Search for the cell housing the specified text and yield its (x, y) center coordinate. 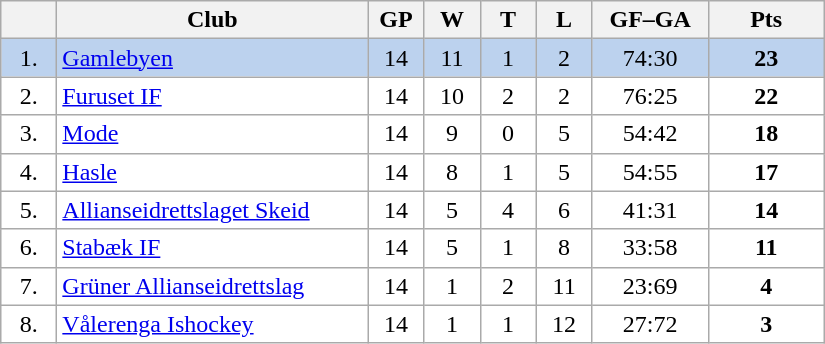
41:31 (650, 210)
2. (29, 96)
23 (766, 58)
Grüner Allianseidrettslag (212, 286)
18 (766, 134)
10 (452, 96)
3 (766, 324)
33:58 (650, 248)
GP (396, 20)
Hasle (212, 172)
Stabæk IF (212, 248)
22 (766, 96)
4. (29, 172)
Vålerenga Ishockey (212, 324)
Allianseidrettslaget Skeid (212, 210)
L (564, 20)
Furuset IF (212, 96)
T (508, 20)
9 (452, 134)
Club (212, 20)
54:42 (650, 134)
1. (29, 58)
GF–GA (650, 20)
76:25 (650, 96)
W (452, 20)
3. (29, 134)
12 (564, 324)
74:30 (650, 58)
17 (766, 172)
27:72 (650, 324)
Gamlebyen (212, 58)
7. (29, 286)
23:69 (650, 286)
5. (29, 210)
Pts (766, 20)
6 (564, 210)
0 (508, 134)
Mode (212, 134)
6. (29, 248)
54:55 (650, 172)
8. (29, 324)
